Scan for the cell matching the given text and deliver its (x, y) coordinate at center. 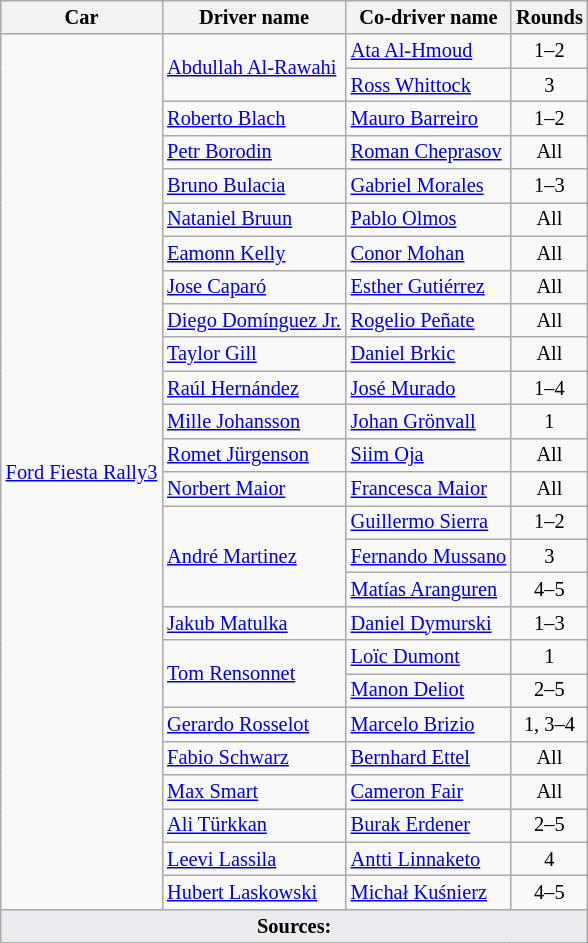
Siim Oja (428, 455)
Car (82, 17)
Ali Türkkan (254, 825)
Bruno Bulacia (254, 186)
Taylor Gill (254, 354)
Romet Jürgenson (254, 455)
Daniel Brkic (428, 354)
Michał Kuśnierz (428, 892)
Loïc Dumont (428, 657)
Bernhard Ettel (428, 758)
Nataniel Bruun (254, 219)
Marcelo Brizio (428, 724)
Guillermo Sierra (428, 522)
André Martinez (254, 556)
Francesca Maior (428, 489)
Max Smart (254, 791)
Cameron Fair (428, 791)
Leevi Lassila (254, 859)
1, 3–4 (550, 724)
Mauro Barreiro (428, 118)
Jose Caparó (254, 287)
Ford Fiesta Rally3 (82, 472)
Jakub Matulka (254, 623)
Burak Erdener (428, 825)
Rogelio Peñate (428, 320)
Diego Domínguez Jr. (254, 320)
Fernando Mussano (428, 556)
Roberto Blach (254, 118)
Ross Whittock (428, 85)
José Murado (428, 388)
Gerardo Rosselot (254, 724)
Antti Linnaketo (428, 859)
Roman Cheprasov (428, 152)
Eamonn Kelly (254, 253)
Johan Grönvall (428, 421)
1–4 (550, 388)
Daniel Dymurski (428, 623)
Petr Borodin (254, 152)
Ata Al-Hmoud (428, 51)
Esther Gutiérrez (428, 287)
Gabriel Morales (428, 186)
4 (550, 859)
Raúl Hernández (254, 388)
Abdullah Al-Rawahi (254, 68)
Co-driver name (428, 17)
Tom Rensonnet (254, 674)
Matías Aranguren (428, 589)
Mille Johansson (254, 421)
Sources: (294, 926)
Conor Mohan (428, 253)
Hubert Laskowski (254, 892)
Norbert Maior (254, 489)
Fabio Schwarz (254, 758)
Rounds (550, 17)
Pablo Olmos (428, 219)
Manon Deliot (428, 690)
Driver name (254, 17)
